Scan for the cell matching the given text and deliver its [X, Y] coordinate at center. 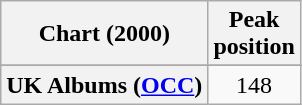
Peakposition [254, 34]
148 [254, 85]
Chart (2000) [104, 34]
UK Albums (OCC) [104, 85]
